Return [x, y] of the center of cell containing provided text 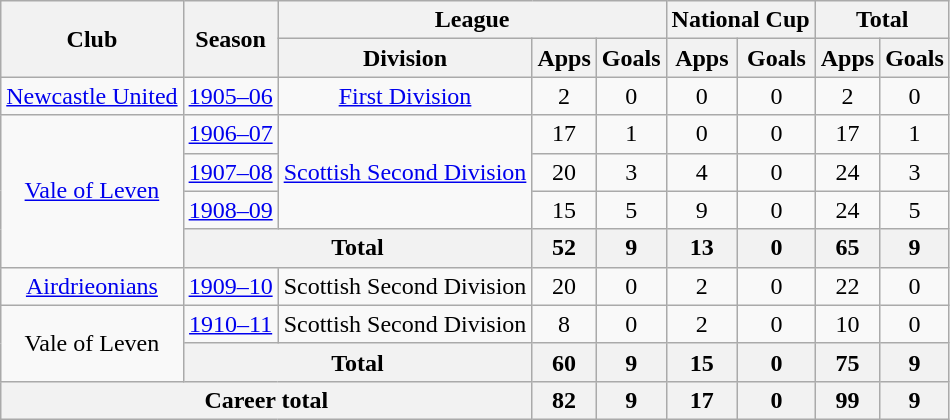
Club [92, 39]
8 [564, 324]
60 [564, 362]
Airdrieonians [92, 286]
10 [847, 324]
75 [847, 362]
Career total [266, 400]
First Division [405, 96]
League [472, 20]
1905–06 [230, 96]
82 [564, 400]
1907–08 [230, 172]
65 [847, 248]
1909–10 [230, 286]
13 [702, 248]
99 [847, 400]
1908–09 [230, 210]
52 [564, 248]
1906–07 [230, 134]
1910–11 [230, 324]
National Cup [740, 20]
Division [405, 58]
22 [847, 286]
Season [230, 39]
4 [702, 172]
Newcastle United [92, 96]
